Identify which cell holds the provided text, then report its (x, y) central coordinate. 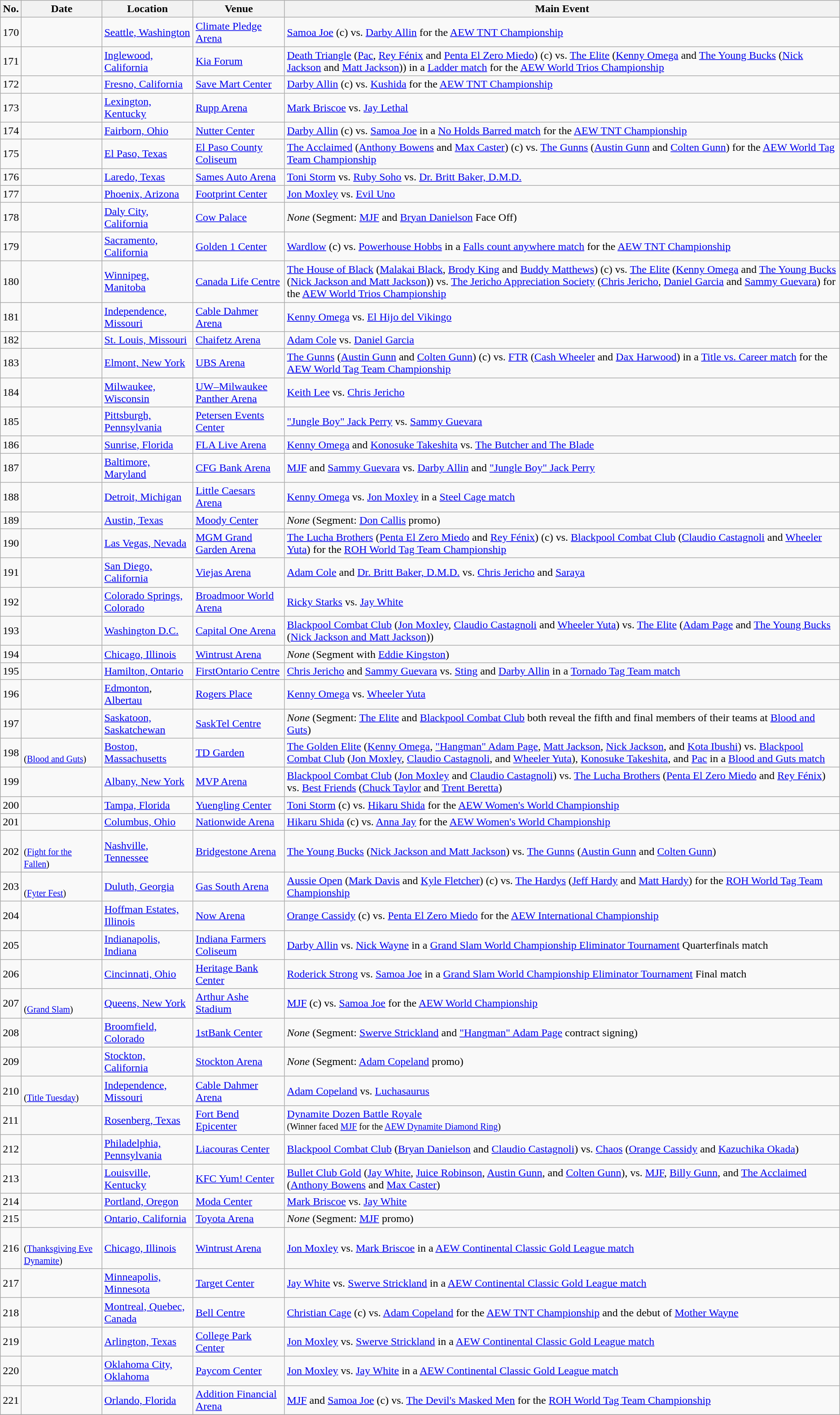
180 (11, 281)
Louisville, Kentucky (147, 1178)
189 (11, 520)
209 (11, 1062)
Stockton, California (147, 1062)
Nashville, Tennessee (147, 851)
194 (11, 654)
Tampa, Florida (147, 805)
176 (11, 177)
213 (11, 1178)
TD Garden (239, 753)
Montreal, Quebec, Canada (147, 1312)
(Fyter Fest) (62, 887)
210 (11, 1091)
208 (11, 1032)
Sames Auto Arena (239, 177)
218 (11, 1312)
Kenny Omega vs. Wheeler Yuta (562, 694)
Liacouras Center (239, 1149)
Addition Financial Arena (239, 1400)
Now Arena (239, 916)
Boston, Massachusetts (147, 753)
MVP Arena (239, 782)
MJF (c) vs. Samoa Joe for the AEW World Championship (562, 1003)
202 (11, 851)
Inglewood, California (147, 61)
Petersen Events Center (239, 422)
MGM Grand Garden Arena (239, 543)
Samoa Joe (c) vs. Darby Allin for the AEW TNT Championship (562, 32)
Broomfield, Colorado (147, 1032)
184 (11, 392)
FLA Live Arena (239, 445)
Portland, Oregon (147, 1202)
195 (11, 671)
Sunrise, Florida (147, 445)
Nationwide Arena (239, 822)
197 (11, 723)
Blackpool Combat Club (Bryan Danielson and Claudio Castagnoli) vs. Chaos (Orange Cassidy and Kazuchika Okada) (562, 1149)
Seattle, Washington (147, 32)
Christian Cage (c) vs. Adam Copeland for the AEW TNT Championship and the debut of Mother Wayne (562, 1312)
Toni Storm (c) vs. Hikaru Shida for the AEW Women's World Championship (562, 805)
Chaifetz Arena (239, 340)
Colorado Springs, Colorado (147, 601)
Kenny Omega vs. El Hijo del Vikingo (562, 317)
FirstOntario Centre (239, 671)
Kia Forum (239, 61)
Chris Jericho and Sammy Guevara vs. Sting and Darby Allin in a Tornado Tag Team match (562, 671)
171 (11, 61)
None (Segment: Adam Copeland promo) (562, 1062)
Washington D.C. (147, 631)
193 (11, 631)
Hamilton, Ontario (147, 671)
Winnipeg, Manitoba (147, 281)
Milwaukee, Wisconsin (147, 392)
SaskTel Centre (239, 723)
Stockton Arena (239, 1062)
Rosenberg, Texas (147, 1120)
Arthur Ashe Stadium (239, 1003)
Duluth, Georgia (147, 887)
Jon Moxley vs. Evil Uno (562, 194)
201 (11, 822)
None (Segment: Don Callis promo) (562, 520)
KFC Yum! Center (239, 1178)
Hoffman Estates, Illinois (147, 916)
Gas South Arena (239, 887)
Main Event (562, 9)
Adam Cole and Dr. Britt Baker, D.M.D. vs. Chris Jericho and Saraya (562, 573)
MJF and Sammy Guevara vs. Darby Allin and "Jungle Boy" Jack Perry (562, 468)
Darby Allin (c) vs. Samoa Joe in a No Holds Barred match for the AEW TNT Championship (562, 131)
None (Segment with Eddie Kingston) (562, 654)
Bullet Club Gold (Jay White, Juice Robinson, Austin Gunn, and Colten Gunn), vs. MJF, Billy Gunn, and The Acclaimed (Anthony Bowens and Max Caster) (562, 1178)
191 (11, 573)
Cincinnati, Ohio (147, 974)
Heritage Bank Center (239, 974)
174 (11, 131)
172 (11, 84)
Rupp Arena (239, 108)
Bell Centre (239, 1312)
Bridgestone Arena (239, 851)
196 (11, 694)
198 (11, 753)
Jon Moxley vs. Jay White in a AEW Continental Classic Gold League match (562, 1371)
Saskatoon, Saskatchewan (147, 723)
Broadmoor World Arena (239, 601)
Golden 1 Center (239, 246)
187 (11, 468)
Adam Cole vs. Daniel Garcia (562, 340)
Indianapolis, Indiana (147, 945)
(Blood and Guts) (62, 753)
Moda Center (239, 1202)
Laredo, Texas (147, 177)
220 (11, 1371)
200 (11, 805)
Jon Moxley vs. Swerve Strickland in a AEW Continental Classic Gold League match (562, 1342)
Arlington, Texas (147, 1342)
Canada Life Centre (239, 281)
Moody Center (239, 520)
205 (11, 945)
Fresno, California (147, 84)
Orange Cassidy (c) vs. Penta El Zero Miedo for the AEW International Championship (562, 916)
206 (11, 974)
El Paso County Coliseum (239, 153)
Fairborn, Ohio (147, 131)
The Young Bucks (Nick Jackson and Matt Jackson) vs. The Gunns (Austin Gunn and Colten Gunn) (562, 851)
Oklahoma City, Oklahoma (147, 1371)
Dynamite Dozen Battle Royale(Winner faced MJF for the AEW Dynamite Diamond Ring) (562, 1120)
Hikaru Shida (c) vs. Anna Jay for the AEW Women's World Championship (562, 822)
Darby Allin (c) vs. Kushida for the AEW TNT Championship (562, 84)
"Jungle Boy" Jack Perry vs. Sammy Guevara (562, 422)
Austin, Texas (147, 520)
Blackpool Combat Club (Jon Moxley, Claudio Castagnoli and Wheeler Yuta) vs. The Elite (Adam Page and The Young Bucks (Nick Jackson and Matt Jackson)) (562, 631)
CFG Bank Arena (239, 468)
Nutter Center (239, 131)
Columbus, Ohio (147, 822)
Cow Palace (239, 217)
None (Segment: MJF promo) (562, 1219)
Daly City, California (147, 217)
Minneapolis, Minnesota (147, 1284)
Phoenix, Arizona (147, 194)
Keith Lee vs. Chris Jericho (562, 392)
San Diego, California (147, 573)
UBS Arena (239, 364)
UW–Milwaukee Panther Arena (239, 392)
Pittsburgh, Pennsylvania (147, 422)
(Grand Slam) (62, 1003)
219 (11, 1342)
Detroit, Michigan (147, 497)
Location (147, 9)
Footprint Center (239, 194)
Venue (239, 9)
185 (11, 422)
Date (62, 9)
St. Louis, Missouri (147, 340)
Target Center (239, 1284)
188 (11, 497)
170 (11, 32)
217 (11, 1284)
None (Segment: Swerve Strickland and "Hangman" Adam Page contract signing) (562, 1032)
Wardlow (c) vs. Powerhouse Hobbs in a Falls count anywhere match for the AEW TNT Championship (562, 246)
1stBank Center (239, 1032)
221 (11, 1400)
Orlando, Florida (147, 1400)
Yuengling Center (239, 805)
Albany, New York (147, 782)
Save Mart Center (239, 84)
190 (11, 543)
El Paso, Texas (147, 153)
214 (11, 1202)
Aussie Open (Mark Davis and Kyle Fletcher) (c) vs. The Hardys (Jeff Hardy and Matt Hardy) for the ROH World Tag Team Championship (562, 887)
199 (11, 782)
204 (11, 916)
Fort Bend Epicenter (239, 1120)
Viejas Arena (239, 573)
Indiana Farmers Coliseum (239, 945)
216 (11, 1248)
Ricky Starks vs. Jay White (562, 601)
Kenny Omega vs. Jon Moxley in a Steel Cage match (562, 497)
179 (11, 246)
College Park Center (239, 1342)
(Fight for the Fallen) (62, 851)
Rogers Place (239, 694)
175 (11, 153)
203 (11, 887)
Darby Allin vs. Nick Wayne in a Grand Slam World Championship Eliminator Tournament Quarterfinals match (562, 945)
192 (11, 601)
Elmont, New York (147, 364)
The Acclaimed (Anthony Bowens and Max Caster) (c) vs. The Gunns (Austin Gunn and Colten Gunn) for the AEW World Tag Team Championship (562, 153)
Jon Moxley vs. Mark Briscoe in a AEW Continental Classic Gold League match (562, 1248)
Mark Briscoe vs. Jay White (562, 1202)
Lexington, Kentucky (147, 108)
182 (11, 340)
(Thanksgiving Eve Dynamite) (62, 1248)
215 (11, 1219)
Roderick Strong vs. Samoa Joe in a Grand Slam World Championship Eliminator Tournament Final match (562, 974)
Philadelphia, Pennsylvania (147, 1149)
Paycom Center (239, 1371)
Mark Briscoe vs. Jay Lethal (562, 108)
Ontario, California (147, 1219)
211 (11, 1120)
Queens, New York (147, 1003)
Jay White vs. Swerve Strickland in a AEW Continental Classic Gold League match (562, 1284)
173 (11, 108)
183 (11, 364)
Adam Copeland vs. Luchasaurus (562, 1091)
None (Segment: The Elite and Blackpool Combat Club both reveal the fifth and final members of their teams at Blood and Guts) (562, 723)
Climate Pledge Arena (239, 32)
Toni Storm vs. Ruby Soho vs. Dr. Britt Baker, D.M.D. (562, 177)
Capital One Arena (239, 631)
Baltimore, Maryland (147, 468)
Little Caesars Arena (239, 497)
Kenny Omega and Konosuke Takeshita vs. The Butcher and The Blade (562, 445)
Toyota Arena (239, 1219)
Edmonton, Albertau (147, 694)
181 (11, 317)
MJF and Samoa Joe (c) vs. The Devil's Masked Men for the ROH World Tag Team Championship (562, 1400)
None (Segment: MJF and Bryan Danielson Face Off) (562, 217)
Las Vegas, Nevada (147, 543)
No. (11, 9)
207 (11, 1003)
177 (11, 194)
212 (11, 1149)
Sacramento, California (147, 246)
186 (11, 445)
178 (11, 217)
(Title Tuesday) (62, 1091)
